Output the [X, Y] coordinate of the center of the cell containing the given text.  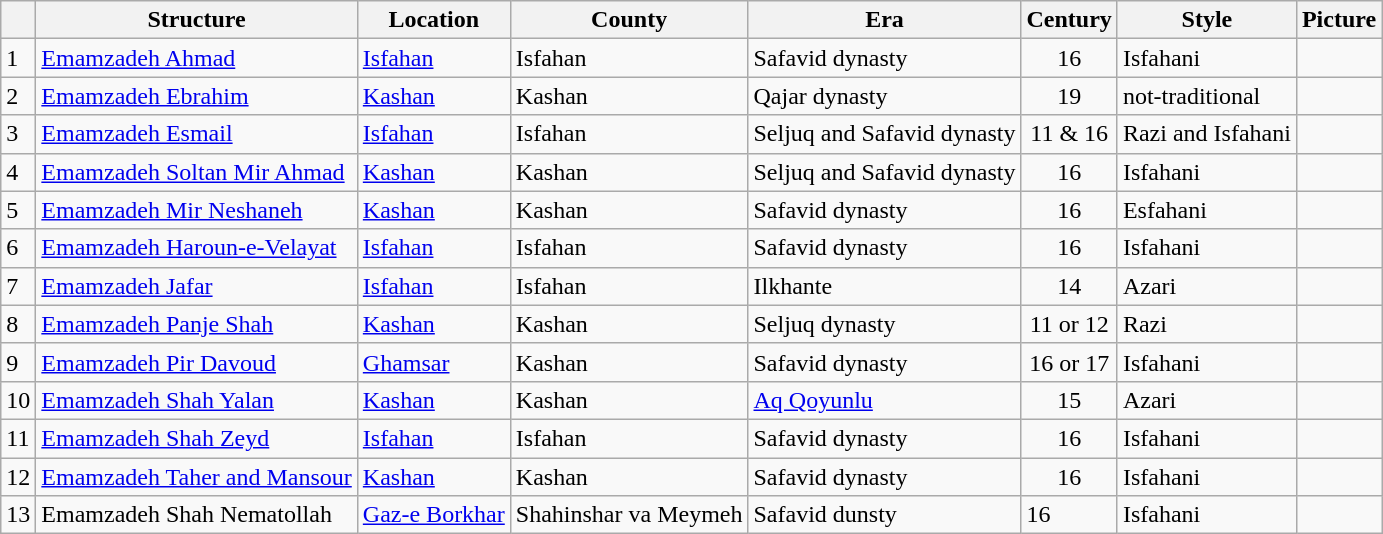
Aq Qoyunlu [884, 400]
Shahinshar va Meymeh [629, 515]
Emamzadeh Ebrahim [196, 96]
8 [18, 324]
Emamzadeh Shah Zeyd [196, 438]
Ilkhante [884, 286]
16 or 17 [1069, 362]
Emamzadeh Shah Yalan [196, 400]
Razi [1206, 324]
Emamzadeh Mir Neshaneh [196, 210]
6 [18, 248]
not-traditional [1206, 96]
Emamzadeh Jafar [196, 286]
Location [434, 20]
Emamzadeh Taher and Mansour [196, 477]
Razi and Isfahani [1206, 134]
Emamzadeh Pir Davoud [196, 362]
Emamzadeh Soltan Mir Ahmad [196, 172]
11 or 12 [1069, 324]
11 [18, 438]
13 [18, 515]
Safavid dunsty [884, 515]
Esfahani [1206, 210]
11 & 16 [1069, 134]
7 [18, 286]
12 [18, 477]
Style [1206, 20]
Century [1069, 20]
Gaz-e Borkhar [434, 515]
9 [18, 362]
Structure [196, 20]
Qajar dynasty [884, 96]
Emamzadeh Panje Shah [196, 324]
Picture [1338, 20]
Emamzadeh Ahmad [196, 58]
19 [1069, 96]
14 [1069, 286]
1 [18, 58]
Emamzadeh Shah Nematollah [196, 515]
10 [18, 400]
Seljuq dynasty [884, 324]
County [629, 20]
Emamzadeh Esmail [196, 134]
Emamzadeh Haroun-e-Velayat [196, 248]
3 [18, 134]
15 [1069, 400]
4 [18, 172]
Ghamsar [434, 362]
5 [18, 210]
2 [18, 96]
Era [884, 20]
